Provide the (X, Y) coordinate of the cell's center where the given text is located.  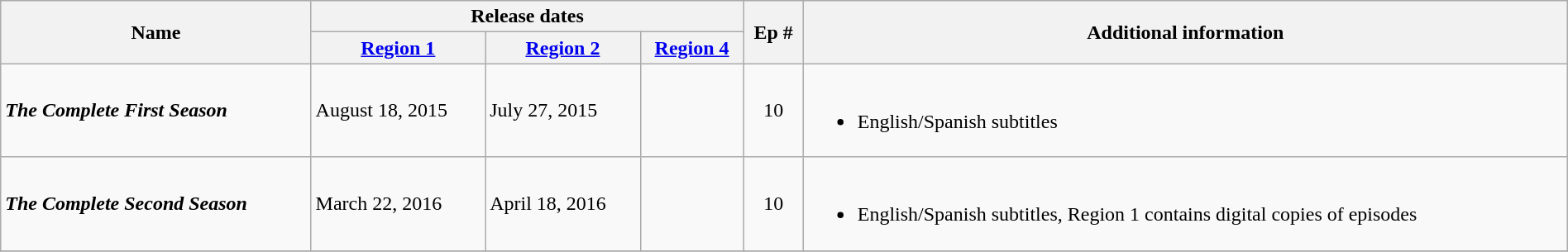
Release dates (528, 17)
Region 1 (399, 48)
March 22, 2016 (399, 203)
Additional information (1185, 32)
August 18, 2015 (399, 111)
April 18, 2016 (563, 203)
English/Spanish subtitles, Region 1 contains digital copies of episodes (1185, 203)
Region 2 (563, 48)
Region 4 (691, 48)
English/Spanish subtitles (1185, 111)
Name (155, 32)
July 27, 2015 (563, 111)
Ep # (773, 32)
The Complete Second Season (155, 203)
The Complete First Season (155, 111)
